Find where the given text appears and provide that cell's center as [x, y] coordinate. 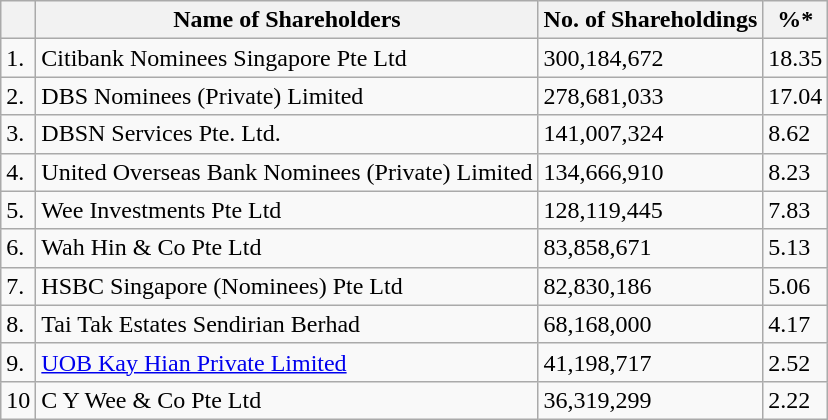
5.13 [796, 248]
82,830,186 [650, 286]
134,666,910 [650, 172]
8.62 [796, 134]
United Overseas Bank Nominees (Private) Limited [287, 172]
Wah Hin & Co Pte Ltd [287, 248]
Wee Investments Pte Ltd [287, 210]
%* [796, 20]
18.35 [796, 58]
300,184,672 [650, 58]
9. [18, 362]
8. [18, 324]
C Y Wee & Co Pte Ltd [287, 400]
83,858,671 [650, 248]
DBS Nominees (Private) Limited [287, 96]
2.52 [796, 362]
Citibank Nominees Singapore Pte Ltd [287, 58]
2. [18, 96]
17.04 [796, 96]
Name of Shareholders [287, 20]
68,168,000 [650, 324]
128,119,445 [650, 210]
41,198,717 [650, 362]
No. of Shareholdings [650, 20]
4. [18, 172]
10 [18, 400]
UOB Kay Hian Private Limited [287, 362]
6. [18, 248]
36,319,299 [650, 400]
5.06 [796, 286]
3. [18, 134]
8.23 [796, 172]
HSBC Singapore (Nominees) Pte Ltd [287, 286]
7.83 [796, 210]
5. [18, 210]
4.17 [796, 324]
7. [18, 286]
278,681,033 [650, 96]
1. [18, 58]
2.22 [796, 400]
141,007,324 [650, 134]
DBSN Services Pte. Ltd. [287, 134]
Tai Tak Estates Sendirian Berhad [287, 324]
